Capture the cell that displays the provided text and extract its [x, y] central coordinate. 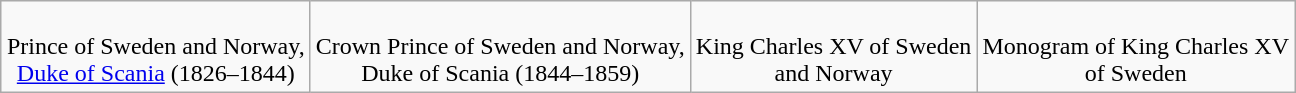
King Charles XV of Sweden and Norway [834, 47]
Monogram of King Charles XV of Sweden [1136, 47]
Prince of Sweden and Norway, Duke of Scania (1826–1844) [156, 47]
Crown Prince of Sweden and Norway, Duke of Scania (1844–1859) [500, 47]
